Return the [x, y] coordinate for the center point of the cell that contains the specified text.  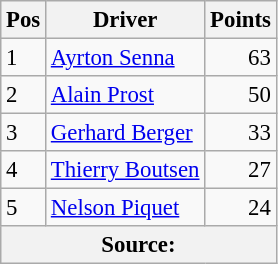
2 [24, 95]
Ayrton Senna [126, 58]
Driver [126, 20]
Pos [24, 20]
Points [240, 20]
24 [240, 208]
4 [24, 170]
50 [240, 95]
3 [24, 133]
33 [240, 133]
Thierry Boutsen [126, 170]
Source: [138, 245]
27 [240, 170]
Alain Prost [126, 95]
1 [24, 58]
Nelson Piquet [126, 208]
Gerhard Berger [126, 133]
5 [24, 208]
63 [240, 58]
